From the cell containing the given text, extract its center point as [x, y] coordinate. 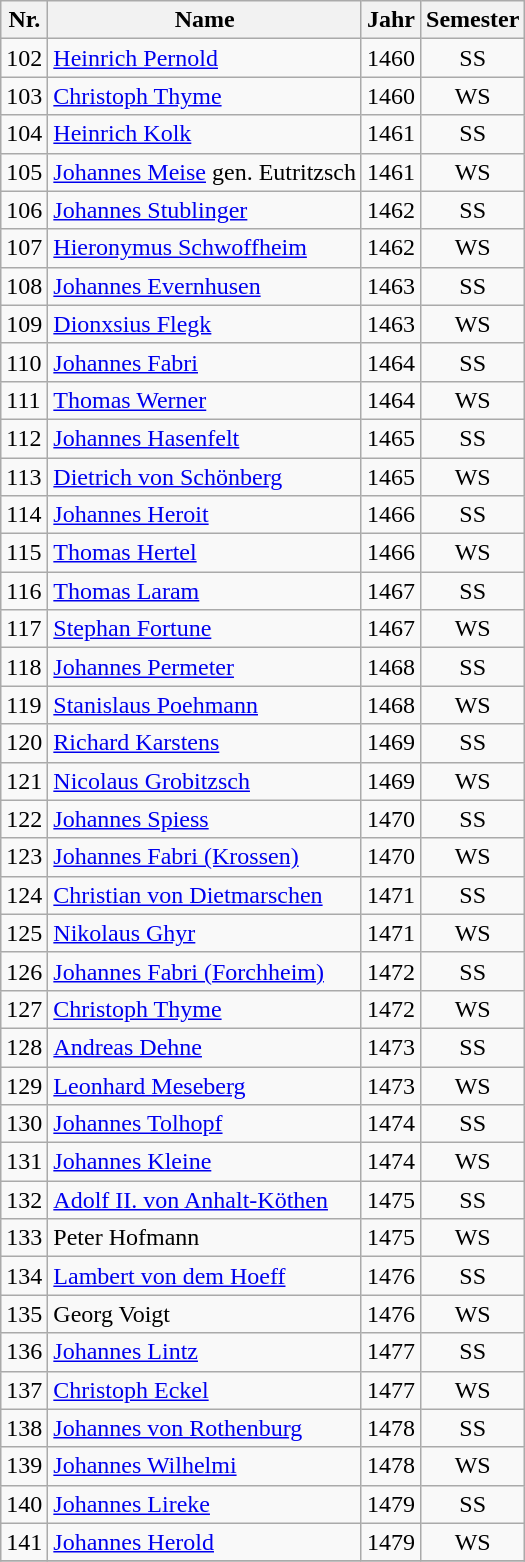
104 [24, 134]
Johannes Lireke [205, 1504]
Johannes Fabri (Krossen) [205, 857]
Thomas Werner [205, 400]
121 [24, 781]
Johannes Stublinger [205, 210]
117 [24, 629]
127 [24, 1009]
132 [24, 1200]
129 [24, 1085]
126 [24, 971]
Stephan Fortune [205, 629]
140 [24, 1504]
Andreas Dehne [205, 1047]
Johannes von Rothenburg [205, 1428]
110 [24, 362]
Johannes Kleine [205, 1162]
106 [24, 210]
Leonhard Meseberg [205, 1085]
Johannes Hasenfelt [205, 438]
125 [24, 933]
Johannes Fabri (Forchheim) [205, 971]
Thomas Hertel [205, 553]
114 [24, 515]
Johannes Meise gen. Eutritzsch [205, 172]
108 [24, 286]
109 [24, 324]
Dionxsius Flegk [205, 324]
Johannes Fabri [205, 362]
118 [24, 667]
Heinrich Kolk [205, 134]
Johannes Wilhelmi [205, 1466]
Johannes Heroit [205, 515]
Nikolaus Ghyr [205, 933]
134 [24, 1276]
131 [24, 1162]
Hieronymus Schwoffheim [205, 248]
Johannes Spiess [205, 819]
Georg Voigt [205, 1314]
Johannes Herold [205, 1542]
112 [24, 438]
113 [24, 477]
Nr. [24, 20]
Johannes Tolhopf [205, 1124]
Dietrich von Schönberg [205, 477]
119 [24, 705]
137 [24, 1390]
105 [24, 172]
Christian von Dietmarschen [205, 895]
Peter Hofmann [205, 1238]
Thomas Laram [205, 591]
120 [24, 743]
Johannes Permeter [205, 667]
Jahr [390, 20]
135 [24, 1314]
Johannes Evernhusen [205, 286]
Richard Karstens [205, 743]
Heinrich Pernold [205, 58]
Semester [473, 20]
115 [24, 553]
138 [24, 1428]
139 [24, 1466]
Name [205, 20]
133 [24, 1238]
130 [24, 1124]
Nicolaus Grobitzsch [205, 781]
Johannes Lintz [205, 1352]
103 [24, 96]
Adolf II. von Anhalt-Köthen [205, 1200]
Christoph Eckel [205, 1390]
102 [24, 58]
116 [24, 591]
111 [24, 400]
141 [24, 1542]
128 [24, 1047]
Lambert von dem Hoeff [205, 1276]
Stanislaus Poehmann [205, 705]
136 [24, 1352]
123 [24, 857]
124 [24, 895]
107 [24, 248]
122 [24, 819]
